Return [x, y] of the center of cell containing provided text 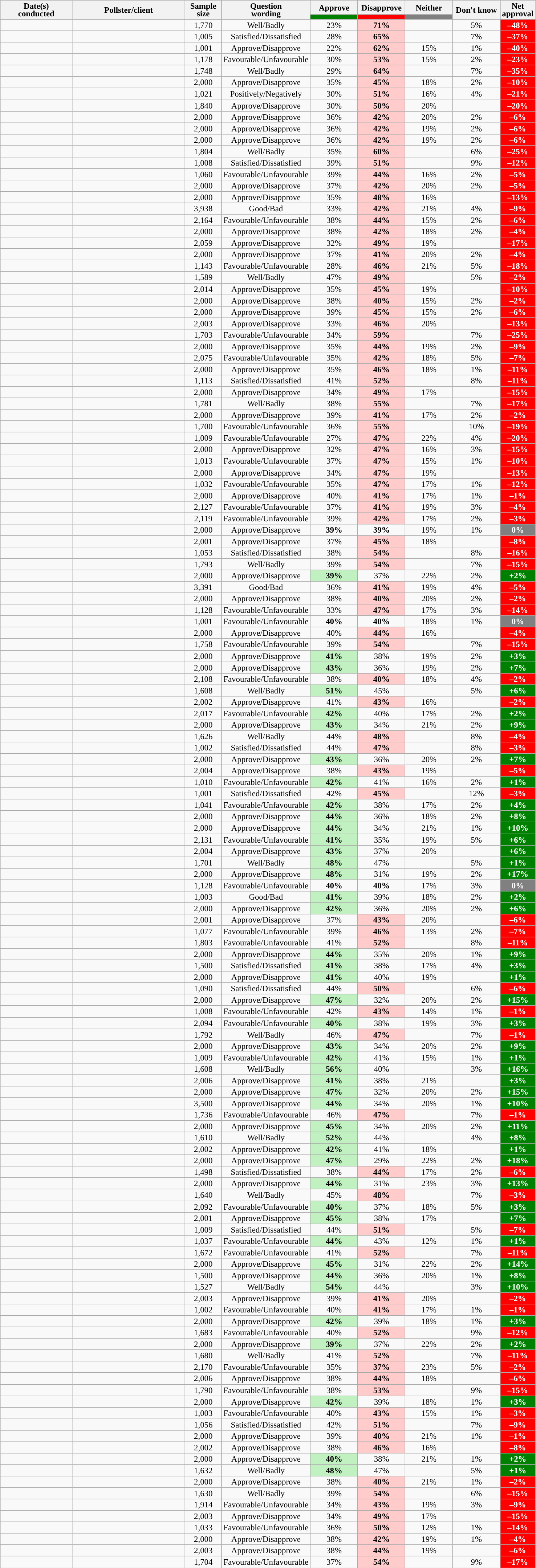
56% [334, 1069]
2,131 [203, 840]
+13% [518, 1184]
1,840 [203, 106]
1,037 [203, 1241]
+18% [518, 1161]
2,108 [203, 679]
Don't know [476, 10]
Disapprove [381, 7]
1,803 [203, 943]
1,683 [203, 1333]
3,500 [203, 1103]
Questionwording [266, 10]
–19% [518, 427]
1,632 [203, 1470]
2,164 [203, 220]
3,391 [203, 587]
–21% [518, 94]
1,033 [203, 1528]
71% [381, 25]
1,060 [203, 174]
+14% [518, 1264]
1,610 [203, 1138]
1,589 [203, 278]
1,703 [203, 335]
65% [381, 37]
–16% [518, 553]
2,119 [203, 518]
1,792 [203, 1035]
Positively/Negatively [266, 94]
1,748 [203, 71]
Sample size [203, 10]
1,736 [203, 1115]
14% [429, 1012]
1,758 [203, 645]
2,014 [203, 289]
–18% [518, 266]
1,781 [203, 404]
1,143 [203, 266]
1,672 [203, 1253]
1,914 [203, 1505]
2,170 [203, 1367]
2,017 [203, 713]
27% [334, 438]
64% [381, 71]
1,021 [203, 94]
1,700 [203, 427]
13% [429, 931]
+17% [518, 874]
Neither [429, 7]
2,075 [203, 358]
+16% [518, 1069]
2,059 [203, 243]
1,701 [203, 863]
1,090 [203, 989]
62% [381, 48]
Date(s)conducted [36, 10]
–37% [518, 37]
1,077 [203, 931]
1,626 [203, 736]
1,680 [203, 1356]
1,770 [203, 25]
2,127 [203, 507]
60% [381, 151]
1,053 [203, 553]
1,498 [203, 1172]
–23% [518, 60]
10% [476, 427]
1,527 [203, 1287]
1,790 [203, 1390]
59% [381, 335]
3,938 [203, 209]
–48% [518, 25]
2,092 [203, 1207]
1,013 [203, 461]
1,178 [203, 60]
2,094 [203, 1023]
–40% [518, 48]
1,032 [203, 484]
Approve [334, 7]
1,010 [203, 782]
1,804 [203, 151]
1,630 [203, 1494]
1,793 [203, 564]
1,056 [203, 1425]
+4% [518, 805]
Pollster/client [129, 10]
1,113 [203, 381]
Net approval [518, 10]
+11% [518, 1127]
1,640 [203, 1195]
1,704 [203, 1562]
1,041 [203, 805]
–35% [518, 71]
1,005 [203, 37]
